Search for the cell housing the specified text and yield its (x, y) center coordinate. 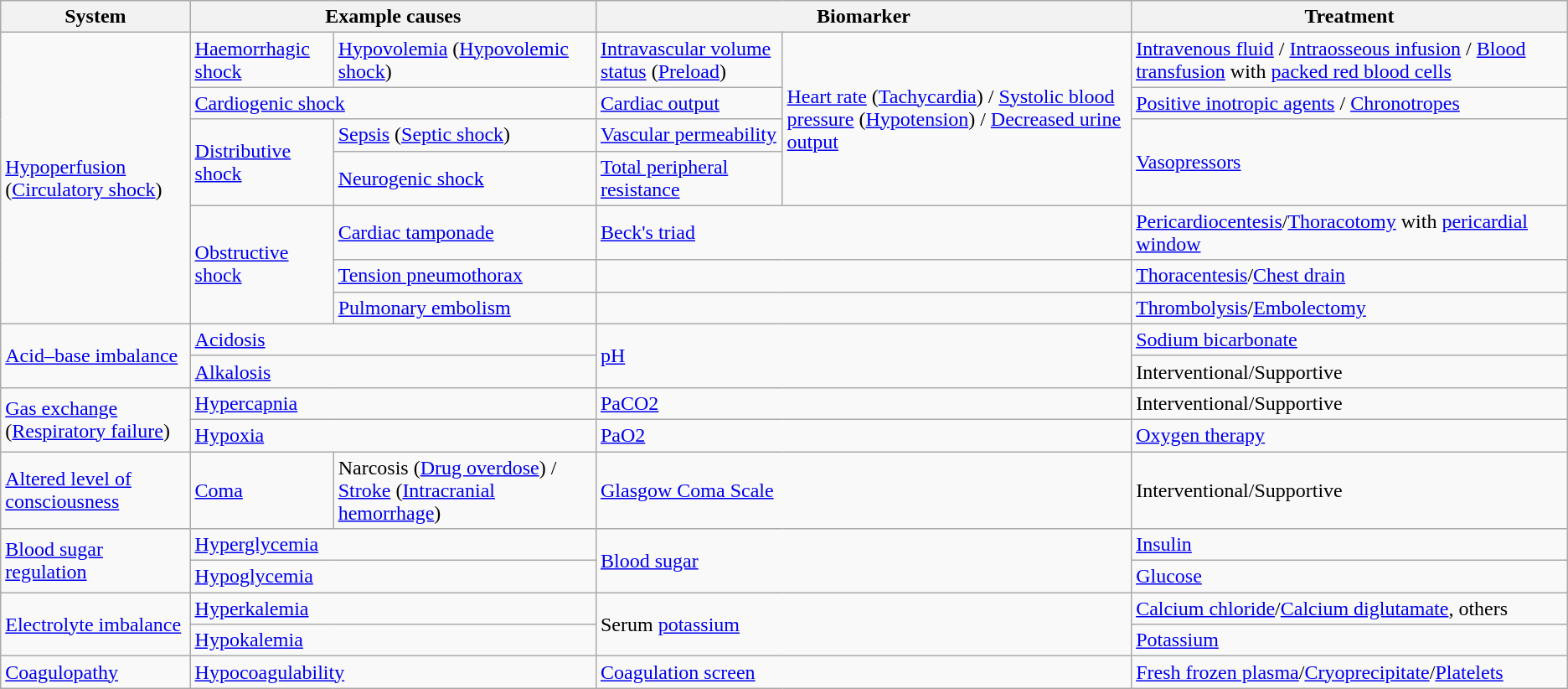
Coagulation screen (863, 672)
Narcosis (Drug overdose) / Stroke (Intracranial hemorrhage) (464, 490)
Glucose (1350, 577)
Calcium chloride/Calcium diglutamate, others (1350, 609)
Intravascular volume status (Preload) (689, 60)
pH (863, 355)
PaO2 (863, 435)
Pulmonary embolism (464, 308)
Tension pneumothorax (464, 276)
Hypercapnia (393, 403)
PaCO2 (863, 403)
Neurogenic shock (464, 178)
Obstructive shock (261, 265)
Thoracentesis/Chest drain (1350, 276)
Pericardiocentesis/Thoracotomy with pericardial window (1350, 233)
Alkalosis (393, 371)
Hypocoagulability (393, 672)
Cardiac tamponade (464, 233)
Altered level of consciousness (95, 490)
Treatment (1350, 17)
Blood sugar (863, 561)
Glasgow Coma Scale (863, 490)
Vasopressors (1350, 163)
Fresh frozen plasma/Cryoprecipitate/Platelets (1350, 672)
Sepsis (Septic shock) (464, 135)
Hypoxia (393, 435)
Example causes (393, 17)
Acidosis (393, 339)
Positive inotropic agents / Chronotropes (1350, 103)
Cardiogenic shock (393, 103)
Heart rate (Tachycardia) / Systolic blood pressure (Hypotension) / Decreased urine output (957, 119)
Insulin (1350, 545)
Vascular permeability (689, 135)
Potassium (1350, 640)
Acid–base imbalance (95, 355)
Electrolyte imbalance (95, 624)
Blood sugar regulation (95, 561)
Oxygen therapy (1350, 435)
Haemorrhagic shock (261, 60)
Beck's triad (863, 233)
Gas exchange (Respiratory failure) (95, 419)
Total peripheral resistance (689, 178)
Hypoperfusion (Circulatory shock) (95, 178)
Intravenous fluid / Intraosseous infusion / Blood transfusion with packed red blood cells (1350, 60)
Hyperglycemia (393, 545)
Hyperkalemia (393, 609)
Serum potassium (863, 624)
Cardiac output (689, 103)
Distributive shock (261, 163)
Coagulopathy (95, 672)
Biomarker (863, 17)
Hypovolemia (Hypovolemic shock) (464, 60)
Coma (261, 490)
Hypokalemia (393, 640)
System (95, 17)
Hypoglycemia (393, 577)
Sodium bicarbonate (1350, 339)
Thrombolysis/Embolectomy (1350, 308)
